Locate the cell with the specified text and output its [x, y] center coordinate. 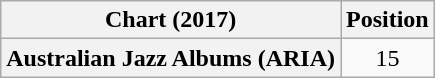
15 [387, 58]
Position [387, 20]
Australian Jazz Albums (ARIA) [171, 58]
Chart (2017) [171, 20]
